Output the [x, y] coordinate of the center of the cell containing the given text.  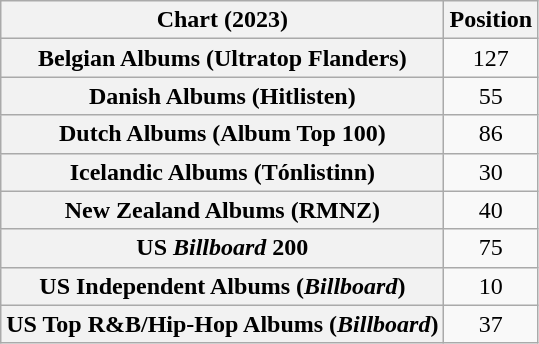
US Billboard 200 [222, 248]
86 [491, 134]
37 [491, 324]
Position [491, 20]
Icelandic Albums (Tónlistinn) [222, 172]
US Independent Albums (Billboard) [222, 286]
US Top R&B/Hip-Hop Albums (Billboard) [222, 324]
30 [491, 172]
75 [491, 248]
Dutch Albums (Album Top 100) [222, 134]
Belgian Albums (Ultratop Flanders) [222, 58]
40 [491, 210]
127 [491, 58]
10 [491, 286]
55 [491, 96]
Danish Albums (Hitlisten) [222, 96]
Chart (2023) [222, 20]
New Zealand Albums (RMNZ) [222, 210]
